Locate the cell with the specified text and output its [x, y] center coordinate. 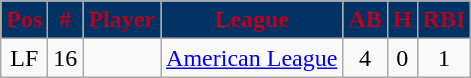
RBI [444, 20]
LF [24, 58]
H [402, 20]
1 [444, 58]
Pos [24, 20]
0 [402, 58]
Player [122, 20]
# [66, 20]
AB [365, 20]
16 [66, 58]
American League [252, 58]
League [252, 20]
4 [365, 58]
